Output the (x, y) coordinate of the center of the cell containing the given text.  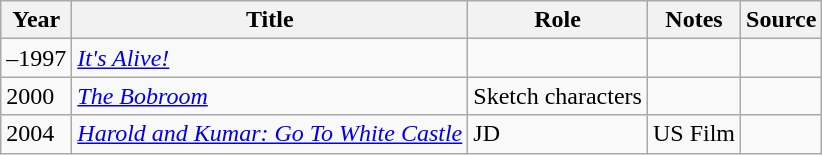
Harold and Kumar: Go To White Castle (270, 134)
Role (558, 20)
Source (782, 20)
Sketch characters (558, 96)
2004 (36, 134)
US Film (694, 134)
Title (270, 20)
2000 (36, 96)
Year (36, 20)
–1997 (36, 58)
Notes (694, 20)
The Bobroom (270, 96)
JD (558, 134)
It's Alive! (270, 58)
